From the cell containing the given text, extract its center point as [x, y] coordinate. 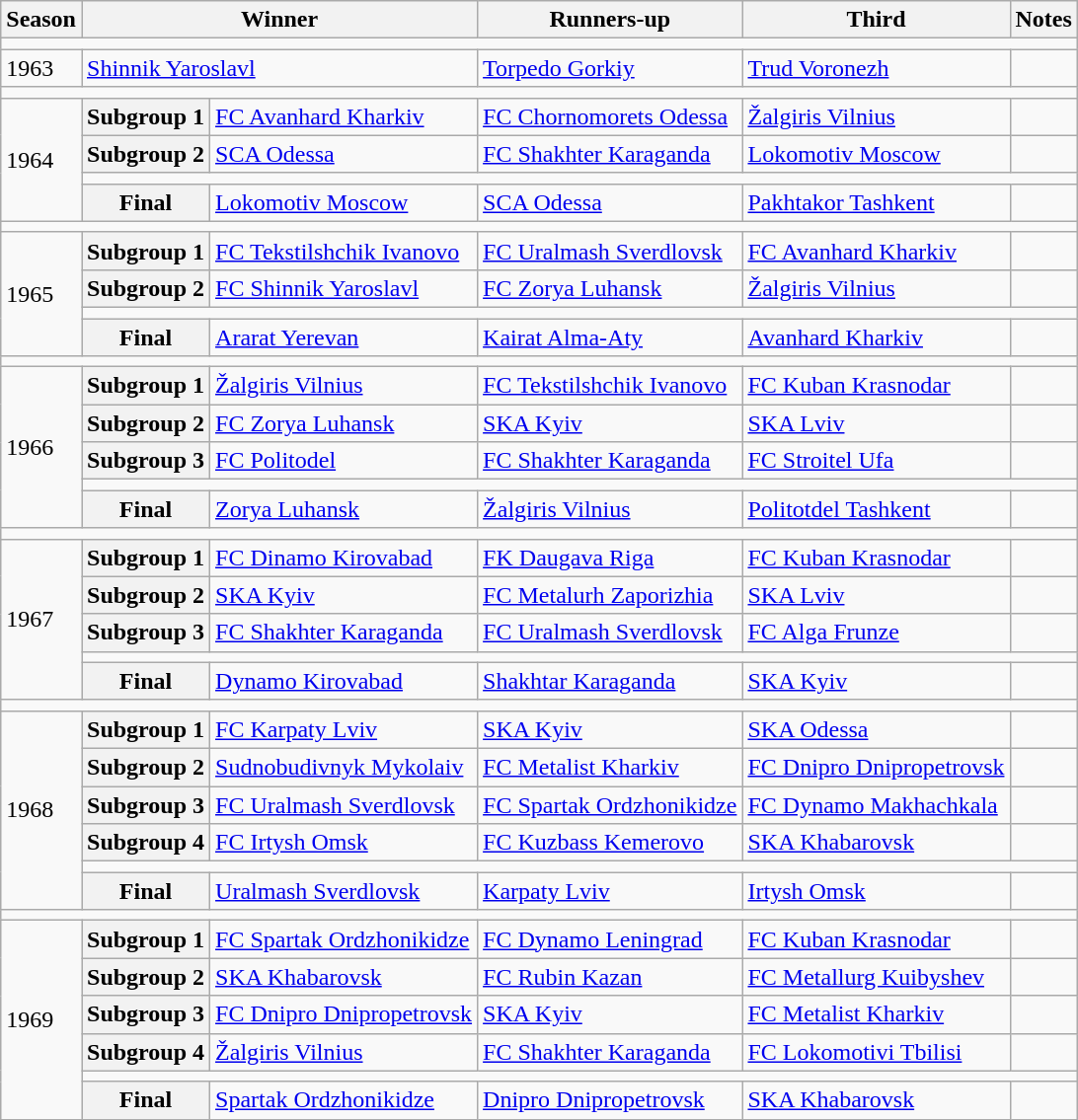
FC Dynamo Makhachkala [877, 804]
Kairat Alma-Aty [610, 336]
FK Daugava Riga [610, 558]
1968 [41, 809]
Pakhtakor Tashkent [877, 202]
Winner [278, 20]
FC Irtysh Omsk [344, 843]
Karpaty Lviv [610, 891]
FC Kuzbass Kemerovo [610, 843]
Irtysh Omsk [877, 891]
FC Alga Frunze [877, 633]
FC Chornomorets Odessa [610, 116]
Zorya Luhansk [344, 509]
Season [41, 20]
Dynamo Kirovabad [344, 681]
1963 [41, 68]
FC Karpaty Lviv [344, 729]
Torpedo Gorkiy [610, 68]
1967 [41, 620]
Runners-up [610, 20]
Notes [1043, 20]
FC Lokomotivi Tbilisi [877, 1052]
Dnipro Dnipropetrovsk [610, 1100]
FC Politodel [344, 461]
FC Metallurg Kuibyshev [877, 977]
1966 [41, 448]
FC Stroitel Ufa [877, 461]
Sudnobudivnyk Mykolaiv [344, 767]
Uralmash Sverdlovsk [344, 891]
Third [877, 20]
Spartak Ordzhonikidze [344, 1100]
FC Dynamo Leningrad [610, 939]
Shinnik Yaroslavl [278, 68]
FC Rubin Kazan [610, 977]
Trud Voronezh [877, 68]
FC Metalurh Zaporizhia [610, 595]
1965 [41, 294]
Politotdel Tashkent [877, 509]
FC Dinamo Kirovabad [344, 558]
SKA Odessa [877, 729]
Ararat Yerevan [344, 336]
1964 [41, 160]
FC Shinnik Yaroslavl [344, 288]
1969 [41, 1020]
Avanhard Kharkiv [877, 336]
Shakhtar Karaganda [610, 681]
